Output the (x, y) coordinate of the center of the cell containing the given text.  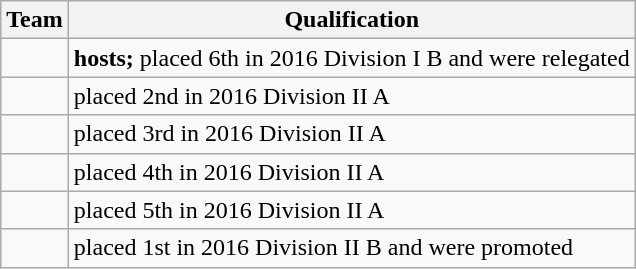
placed 4th in 2016 Division II A (352, 172)
Team (35, 20)
placed 5th in 2016 Division II A (352, 210)
placed 3rd in 2016 Division II A (352, 134)
Qualification (352, 20)
placed 2nd in 2016 Division II A (352, 96)
placed 1st in 2016 Division II B and were promoted (352, 248)
hosts; placed 6th in 2016 Division I B and were relegated (352, 58)
